Output the (x, y) coordinate of the center of the cell containing the given text.  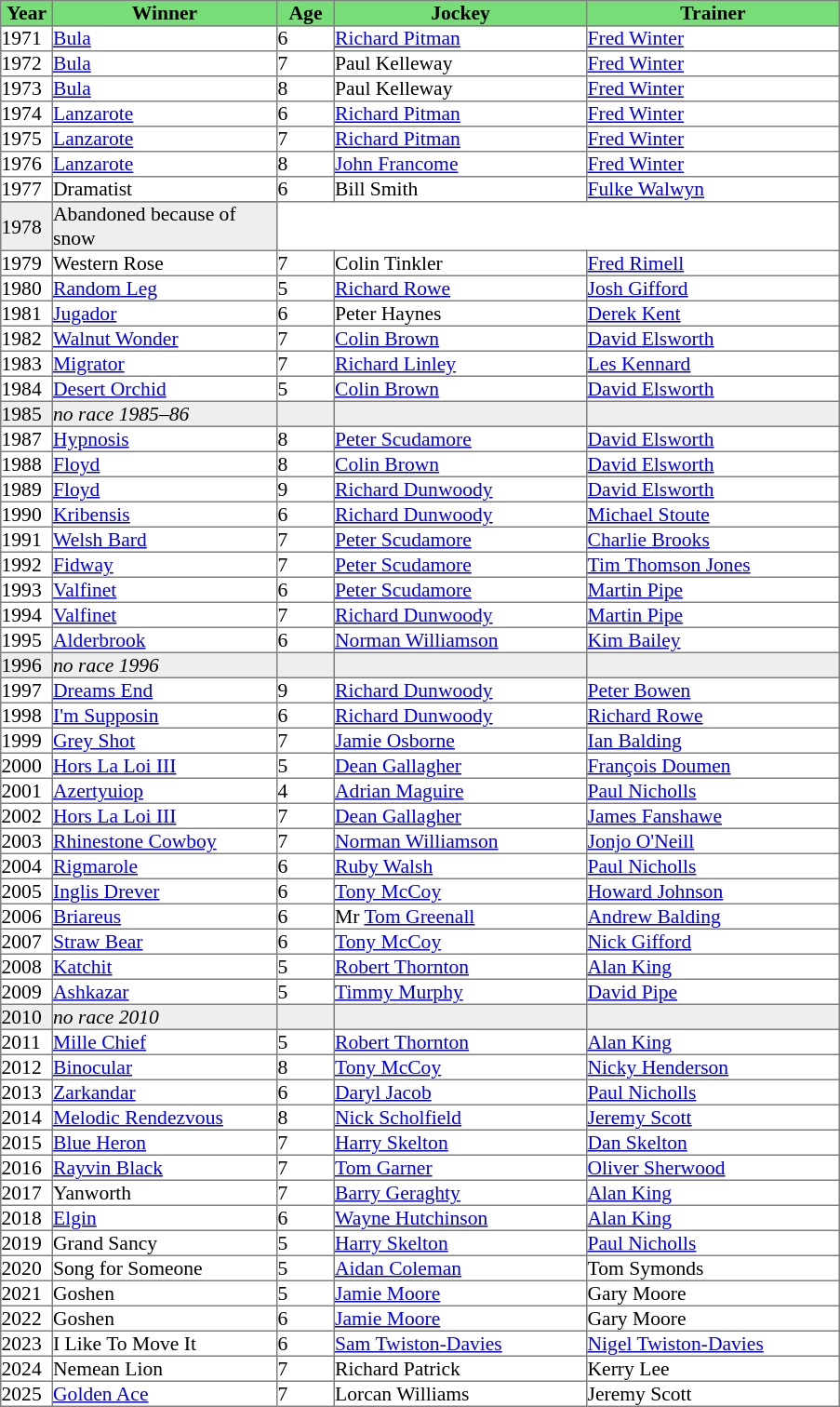
2022 (27, 1318)
Sam Twiston-Davies (460, 1344)
1992 (27, 564)
Lorcan Williams (460, 1394)
2018 (27, 1217)
1998 (27, 715)
Winner (165, 13)
Blue Heron (165, 1143)
1990 (27, 514)
Peter Bowen (713, 690)
2000 (27, 765)
Tim Thomson Jones (713, 564)
Nemean Lion (165, 1368)
2019 (27, 1243)
1983 (27, 363)
2025 (27, 1394)
1981 (27, 313)
1994 (27, 614)
2023 (27, 1344)
2011 (27, 1042)
1979 (27, 262)
4 (306, 791)
Year (27, 13)
Barry Geraghty (460, 1193)
1975 (27, 140)
1971 (27, 39)
1980 (27, 288)
1974 (27, 114)
Rayvin Black (165, 1167)
Nigel Twiston-Davies (713, 1344)
Zarkandar (165, 1092)
1993 (27, 590)
Adrian Maguire (460, 791)
1977 (27, 190)
2017 (27, 1193)
I Like To Move It (165, 1344)
Age (306, 13)
Ashkazar (165, 992)
Yanworth (165, 1193)
Fidway (165, 564)
2020 (27, 1267)
Dramatist (165, 190)
Richard Linley (460, 363)
Tom Symonds (713, 1267)
Melodic Rendezvous (165, 1117)
1985 (27, 413)
Oliver Sherwood (713, 1167)
Desert Orchid (165, 389)
Golden Ace (165, 1394)
Hypnosis (165, 439)
Azertyuiop (165, 791)
1984 (27, 389)
Migrator (165, 363)
1978 (27, 226)
Richard Patrick (460, 1368)
1989 (27, 489)
Fred Rimell (713, 262)
Katchit (165, 966)
Nicky Henderson (713, 1066)
Daryl Jacob (460, 1092)
Kerry Lee (713, 1368)
Josh Gifford (713, 288)
Trainer (713, 13)
Mr Tom Greenall (460, 916)
Derek Kent (713, 313)
no race 1985–86 (165, 413)
1991 (27, 540)
Walnut Wonder (165, 339)
2024 (27, 1368)
Western Rose (165, 262)
2021 (27, 1293)
Charlie Brooks (713, 540)
1996 (27, 664)
Jockey (460, 13)
1997 (27, 690)
François Doumen (713, 765)
Timmy Murphy (460, 992)
Dan Skelton (713, 1143)
Alderbrook (165, 640)
2015 (27, 1143)
Fulke Walwyn (713, 190)
2002 (27, 815)
Tom Garner (460, 1167)
Aidan Coleman (460, 1267)
I'm Supposin (165, 715)
2009 (27, 992)
no race 1996 (165, 664)
Peter Haynes (460, 313)
Random Leg (165, 288)
Welsh Bard (165, 540)
2005 (27, 891)
2012 (27, 1066)
Jonjo O'Neill (713, 841)
John Francome (460, 164)
Michael Stoute (713, 514)
2001 (27, 791)
Jugador (165, 313)
1976 (27, 164)
Dreams End (165, 690)
2003 (27, 841)
James Fanshawe (713, 815)
Kim Bailey (713, 640)
Nick Scholfield (460, 1117)
no race 2010 (165, 1016)
Andrew Balding (713, 916)
2008 (27, 966)
2014 (27, 1117)
Song for Someone (165, 1267)
Wayne Hutchinson (460, 1217)
2004 (27, 865)
Ruby Walsh (460, 865)
2013 (27, 1092)
Colin Tinkler (460, 262)
Grand Sancy (165, 1243)
Les Kennard (713, 363)
1973 (27, 89)
2006 (27, 916)
Nick Gifford (713, 942)
Grey Shot (165, 741)
2010 (27, 1016)
2016 (27, 1167)
Straw Bear (165, 942)
Rhinestone Cowboy (165, 841)
Binocular (165, 1066)
Rigmarole (165, 865)
Elgin (165, 1217)
2007 (27, 942)
Mille Chief (165, 1042)
Inglis Drever (165, 891)
Jamie Osborne (460, 741)
1982 (27, 339)
1987 (27, 439)
David Pipe (713, 992)
1988 (27, 463)
Ian Balding (713, 741)
Kribensis (165, 514)
Howard Johnson (713, 891)
1972 (27, 63)
1999 (27, 741)
Briareus (165, 916)
Abandoned because of snow (165, 226)
Bill Smith (460, 190)
1995 (27, 640)
